Provide the (x, y) coordinate of the cell's center where the given text is located.  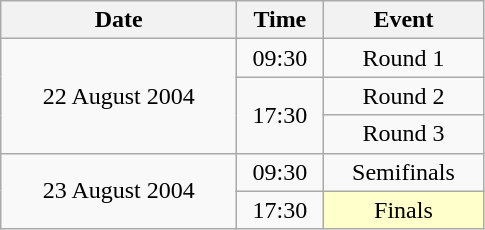
Event (404, 20)
Round 1 (404, 58)
Time (280, 20)
Date (119, 20)
Semifinals (404, 172)
23 August 2004 (119, 191)
Round 2 (404, 96)
Finals (404, 210)
Round 3 (404, 134)
22 August 2004 (119, 96)
